Scan for the cell matching the given text and deliver its (x, y) coordinate at center. 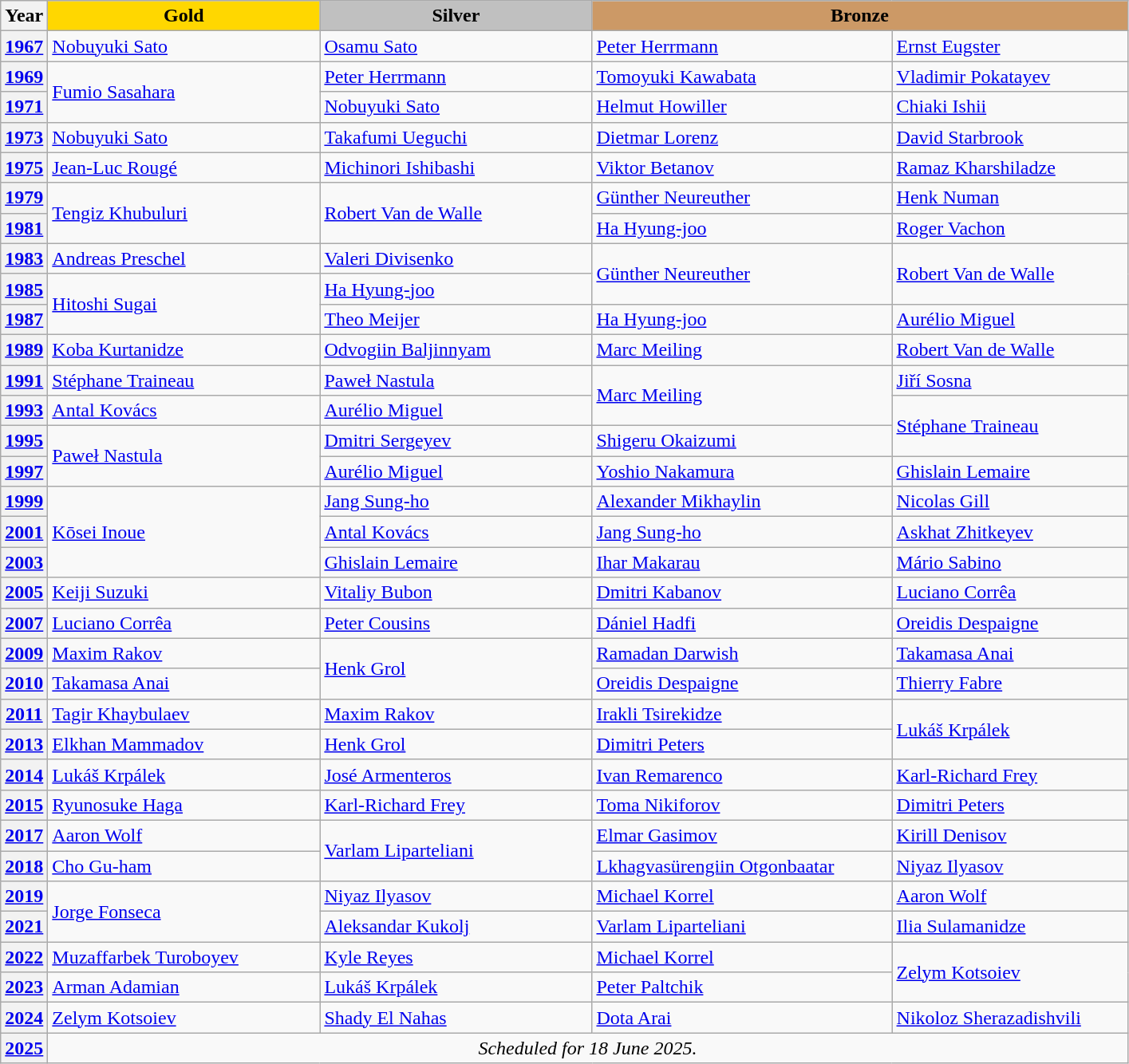
Dmitri Kabanov (742, 593)
Hitoshi Sugai (184, 304)
Ivan Remarenco (742, 774)
Peter Paltchik (742, 987)
Chiaki Ishii (1010, 107)
Andreas Preschel (184, 258)
José Armenteros (456, 774)
Takafumi Ueguchi (456, 137)
Ernst Eugster (1010, 46)
Jiří Sosna (1010, 380)
Shigeru Okaizumi (742, 441)
1991 (24, 380)
Irakli Tsirekidze (742, 714)
Kirill Denisov (1010, 835)
2025 (24, 1048)
Vladimir Pokatayev (1010, 77)
Michinori Ishibashi (456, 167)
Ihar Makarau (742, 562)
1975 (24, 167)
2019 (24, 897)
Kōsei Inoue (184, 532)
1987 (24, 319)
Henk Numan (1010, 198)
David Starbrook (1010, 137)
2023 (24, 987)
Ilia Sulamanidze (1010, 927)
Peter Cousins (456, 623)
2009 (24, 653)
1985 (24, 289)
Tomoyuki Kawabata (742, 77)
Dietmar Lorenz (742, 137)
Elmar Gasimov (742, 835)
Gold (184, 16)
Ryunosuke Haga (184, 805)
Koba Kurtanidze (184, 349)
Alexander Mikhaylin (742, 502)
2007 (24, 623)
Scheduled for 18 June 2025. (587, 1048)
Jean-Luc Rougé (184, 167)
Yoshio Nakamura (742, 471)
1999 (24, 502)
1997 (24, 471)
Arman Adamian (184, 987)
Cho Gu-ham (184, 865)
2022 (24, 957)
1993 (24, 411)
Bronze (860, 16)
Elkhan Mammadov (184, 744)
Nikoloz Sherazadishvili (1010, 1018)
1971 (24, 107)
2003 (24, 562)
Shady El Nahas (456, 1018)
Dmitri Sergeyev (456, 441)
Tagir Khaybulaev (184, 714)
2001 (24, 532)
Osamu Sato (456, 46)
Silver (456, 16)
Ramaz Kharshiladze (1010, 167)
Tengiz Khubuluri (184, 213)
Ramadan Darwish (742, 653)
2015 (24, 805)
Vitaliy Bubon (456, 593)
Dániel Hadfi (742, 623)
Fumio Sasahara (184, 92)
Aleksandar Kukolj (456, 927)
Muzaffarbek Turoboyev (184, 957)
Viktor Betanov (742, 167)
Kyle Reyes (456, 957)
1973 (24, 137)
2017 (24, 835)
1979 (24, 198)
1981 (24, 228)
1969 (24, 77)
2010 (24, 684)
1983 (24, 258)
Helmut Howiller (742, 107)
Valeri Divisenko (456, 258)
Toma Nikiforov (742, 805)
Askhat Zhitkeyev (1010, 532)
2005 (24, 593)
Roger Vachon (1010, 228)
1967 (24, 46)
2011 (24, 714)
2014 (24, 774)
Dota Arai (742, 1018)
1995 (24, 441)
Keiji Suzuki (184, 593)
2024 (24, 1018)
Theo Meijer (456, 319)
2018 (24, 865)
Odvogiin Baljinnyam (456, 349)
Jorge Fonseca (184, 912)
2013 (24, 744)
Mário Sabino (1010, 562)
2021 (24, 927)
Lkhagvasürengiin Otgonbaatar (742, 865)
Thierry Fabre (1010, 684)
Year (24, 16)
1989 (24, 349)
Nicolas Gill (1010, 502)
